Pinpoint the cell where the given text exists, returning its (x, y) midpoint coordinate. 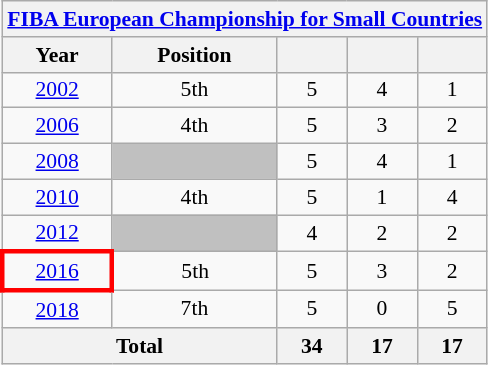
2006 (57, 126)
34 (312, 346)
0 (382, 310)
Total (140, 346)
Position (194, 55)
2018 (57, 310)
2002 (57, 90)
2008 (57, 162)
2010 (57, 197)
7th (194, 310)
2016 (57, 272)
FIBA European Championship for Small Countries (244, 19)
2012 (57, 234)
Year (57, 55)
